Return the [X, Y] coordinate for the center point of the cell that contains the specified text.  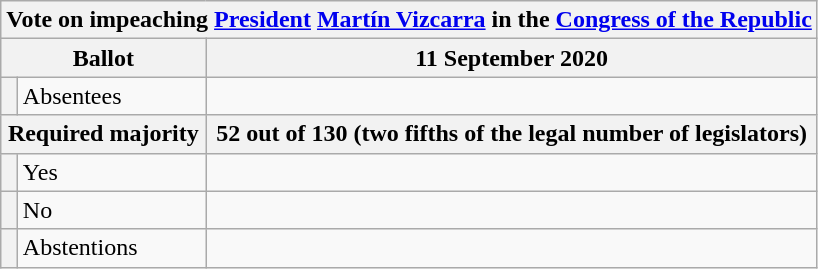
Required majority [104, 134]
Abstentions [112, 248]
Vote on impeaching President Martín Vizcarra in the Congress of the Republic [410, 20]
11 September 2020 [512, 58]
52 out of 130 (two fifths of the legal number of legislators) [512, 134]
Absentees [112, 96]
Ballot [104, 58]
No [112, 210]
Yes [112, 172]
